Return the [X, Y] coordinate for the center point of the cell that contains the specified text.  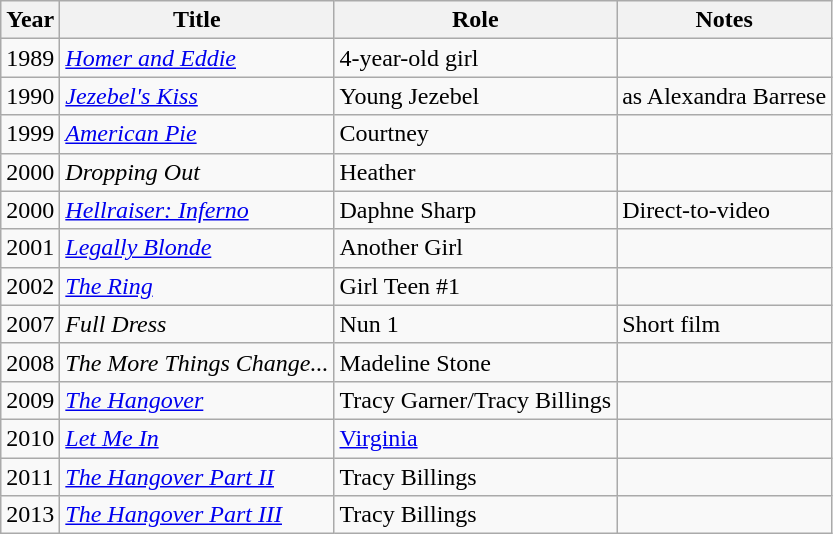
Full Dress [197, 324]
Let Me In [197, 438]
Hellraiser: Inferno [197, 210]
2001 [30, 248]
1999 [30, 134]
1990 [30, 96]
1989 [30, 58]
2010 [30, 438]
Role [476, 20]
The Ring [197, 286]
Daphne Sharp [476, 210]
Short film [724, 324]
The Hangover Part II [197, 477]
Girl Teen #1 [476, 286]
4-year-old girl [476, 58]
The Hangover [197, 400]
Heather [476, 172]
Title [197, 20]
Young Jezebel [476, 96]
Tracy Garner/Tracy Billings [476, 400]
The More Things Change... [197, 362]
Courtney [476, 134]
Homer and Eddie [197, 58]
Year [30, 20]
Legally Blonde [197, 248]
Virginia [476, 438]
as Alexandra Barrese [724, 96]
Jezebel's Kiss [197, 96]
The Hangover Part III [197, 515]
Direct-to-video [724, 210]
Dropping Out [197, 172]
Another Girl [476, 248]
2013 [30, 515]
Nun 1 [476, 324]
2009 [30, 400]
2011 [30, 477]
2008 [30, 362]
American Pie [197, 134]
2007 [30, 324]
2002 [30, 286]
Madeline Stone [476, 362]
Notes [724, 20]
